Detect which cell encompasses the target text, then output its (X, Y) center coordinate. 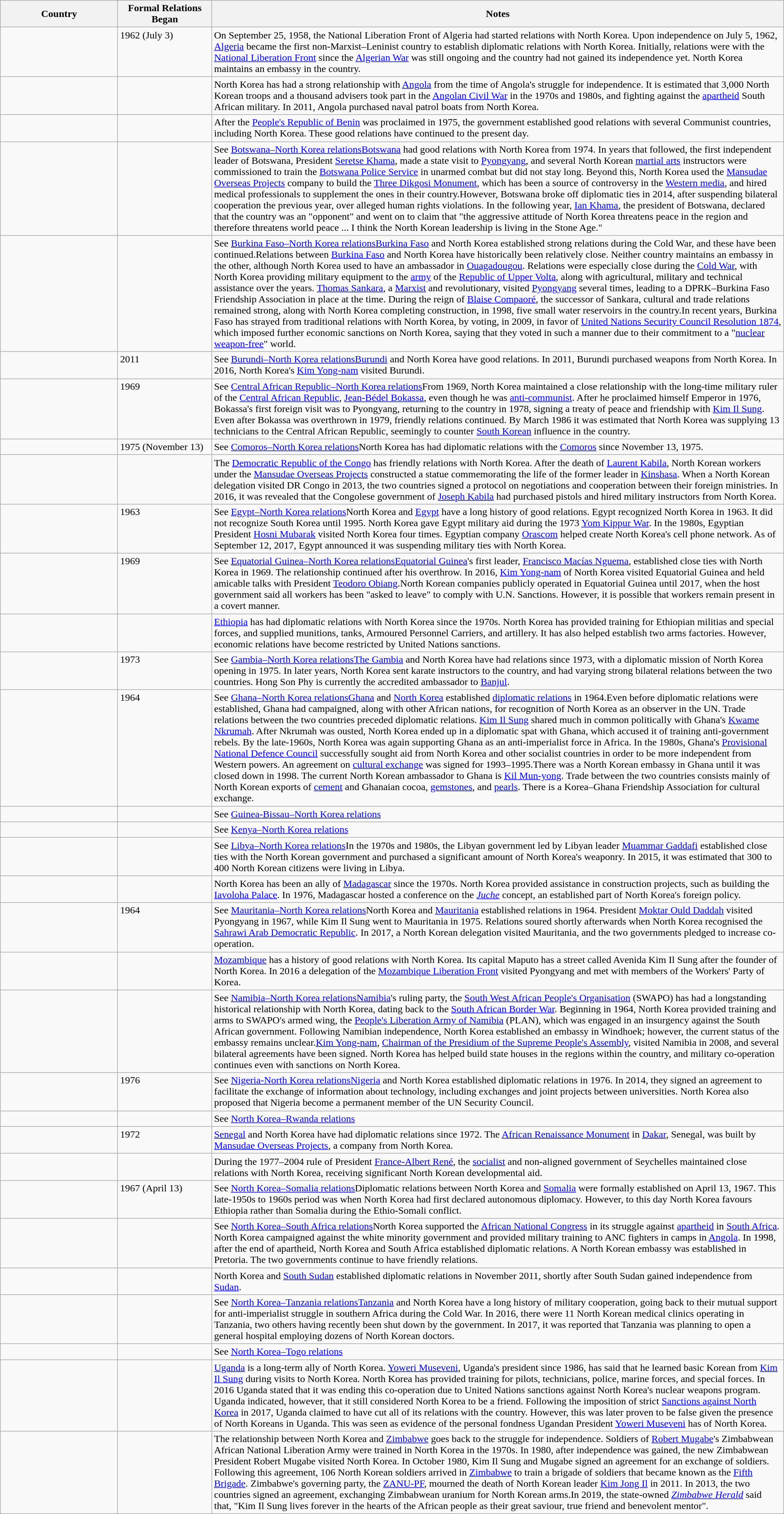
1962 (July 3) (165, 52)
1975 (November 13) (165, 447)
2011 (165, 365)
See North Korea–Rwanda relations (498, 1119)
1967 (April 13) (165, 1199)
1976 (165, 1092)
1972 (165, 1140)
Formal Relations Began (165, 14)
See North Korea–Togo relations (498, 1352)
North Korea and South Sudan established diplomatic relations in November 2011, shortly after South Sudan gained independence from Sudan. (498, 1281)
See Guinea-Bissau–North Korea relations (498, 814)
Notes (498, 14)
See Comoros–North Korea relationsNorth Korea has had diplomatic relations with the Comoros since November 13, 1975. (498, 447)
1973 (165, 671)
See Kenya–North Korea relations (498, 830)
Country (59, 14)
1963 (165, 529)
